Capture the cell that displays the provided text and extract its (X, Y) central coordinate. 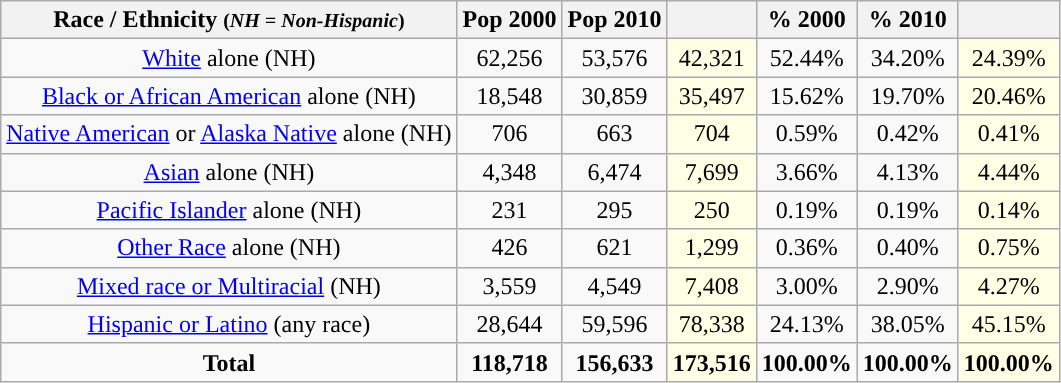
Pop 2010 (614, 20)
295 (614, 210)
Total (229, 362)
35,497 (712, 96)
24.13% (806, 324)
4,549 (614, 286)
704 (712, 134)
0.59% (806, 134)
Pacific Islander alone (NH) (229, 210)
3,559 (510, 286)
Asian alone (NH) (229, 172)
White alone (NH) (229, 58)
0.36% (806, 248)
Native American or Alaska Native alone (NH) (229, 134)
52.44% (806, 58)
Hispanic or Latino (any race) (229, 324)
Black or African American alone (NH) (229, 96)
2.90% (908, 286)
38.05% (908, 324)
3.00% (806, 286)
706 (510, 134)
6,474 (614, 172)
19.70% (908, 96)
156,633 (614, 362)
0.42% (908, 134)
24.39% (1008, 58)
3.66% (806, 172)
Other Race alone (NH) (229, 248)
173,516 (712, 362)
59,596 (614, 324)
250 (712, 210)
78,338 (712, 324)
231 (510, 210)
4.13% (908, 172)
Pop 2000 (510, 20)
20.46% (1008, 96)
34.20% (908, 58)
663 (614, 134)
4.44% (1008, 172)
30,859 (614, 96)
118,718 (510, 362)
1,299 (712, 248)
15.62% (806, 96)
4,348 (510, 172)
7,408 (712, 286)
0.41% (1008, 134)
45.15% (1008, 324)
Mixed race or Multiracial (NH) (229, 286)
426 (510, 248)
42,321 (712, 58)
0.75% (1008, 248)
0.14% (1008, 210)
62,256 (510, 58)
18,548 (510, 96)
% 2010 (908, 20)
4.27% (1008, 286)
% 2000 (806, 20)
28,644 (510, 324)
Race / Ethnicity (NH = Non-Hispanic) (229, 20)
621 (614, 248)
53,576 (614, 58)
7,699 (712, 172)
0.40% (908, 248)
